Pinpoint the cell where the given text exists, returning its (x, y) midpoint coordinate. 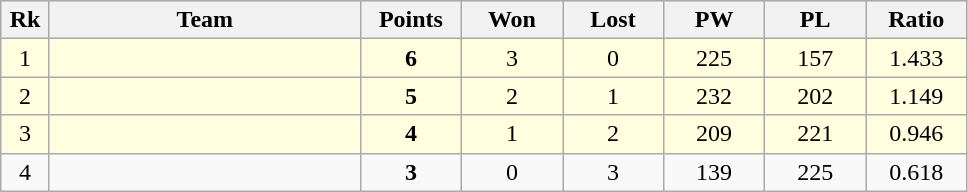
0.946 (916, 134)
5 (410, 96)
PW (714, 20)
221 (816, 134)
Points (410, 20)
0.618 (916, 172)
PL (816, 20)
209 (714, 134)
202 (816, 96)
139 (714, 172)
Ratio (916, 20)
1.433 (916, 58)
Won (512, 20)
Lost (612, 20)
Rk (26, 20)
157 (816, 58)
Team (204, 20)
1.149 (916, 96)
6 (410, 58)
232 (714, 96)
